Identify which cell holds the provided text, then report its [X, Y] central coordinate. 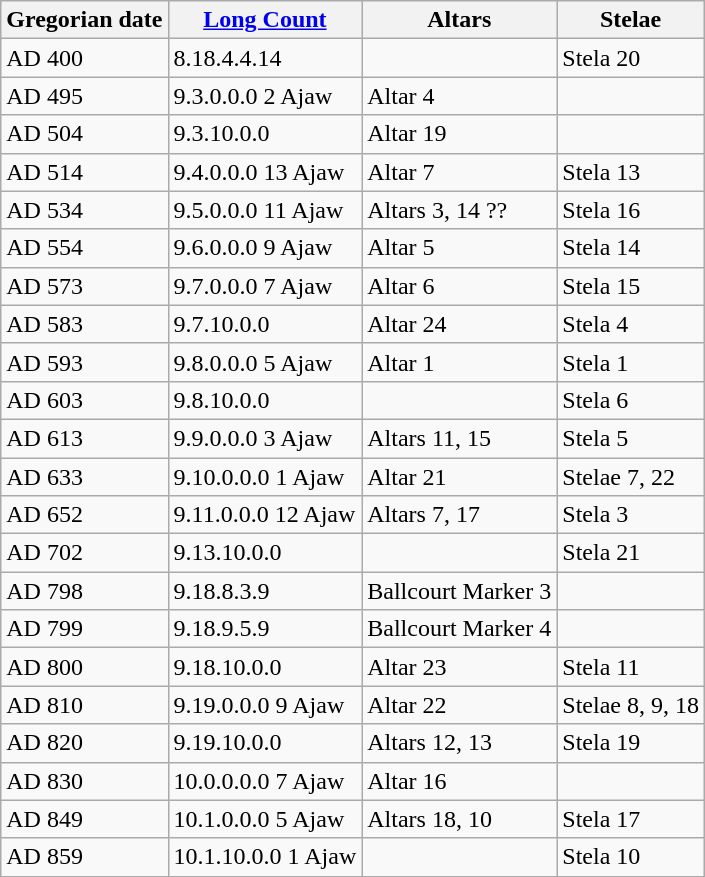
AD 633 [84, 477]
Stela 1 [631, 362]
Gregorian date [84, 20]
Altar 23 [460, 667]
AD 820 [84, 743]
Stela 19 [631, 743]
Altars 18, 10 [460, 819]
Altar 1 [460, 362]
9.5.0.0.0 11 Ajaw [265, 210]
AD 799 [84, 629]
Stela 11 [631, 667]
Stela 17 [631, 819]
Altars 3, 14 ?? [460, 210]
AD 534 [84, 210]
Stela 20 [631, 58]
AD 583 [84, 324]
Altar 7 [460, 172]
Stela 4 [631, 324]
Long Count [265, 20]
Stelae 7, 22 [631, 477]
9.19.0.0.0 9 Ajaw [265, 705]
Ballcourt Marker 3 [460, 591]
AD 849 [84, 819]
9.7.10.0.0 [265, 324]
AD 504 [84, 134]
AD 652 [84, 515]
Stela 21 [631, 553]
Stela 3 [631, 515]
AD 830 [84, 781]
Altar 24 [460, 324]
Stela 14 [631, 248]
8.18.4.4.14 [265, 58]
9.8.10.0.0 [265, 400]
Altars [460, 20]
9.11.0.0.0 12 Ajaw [265, 515]
AD 800 [84, 667]
AD 859 [84, 857]
Altar 5 [460, 248]
Stela 15 [631, 286]
9.18.9.5.9 [265, 629]
AD 593 [84, 362]
Ballcourt Marker 4 [460, 629]
9.9.0.0.0 3 Ajaw [265, 438]
Stela 5 [631, 438]
AD 702 [84, 553]
AD 554 [84, 248]
9.10.0.0.0 1 Ajaw [265, 477]
AD 613 [84, 438]
9.7.0.0.0 7 Ajaw [265, 286]
9.6.0.0.0 9 Ajaw [265, 248]
Altar 4 [460, 96]
9.3.0.0.0 2 Ajaw [265, 96]
Altars 12, 13 [460, 743]
AD 573 [84, 286]
Stelae 8, 9, 18 [631, 705]
9.8.0.0.0 5 Ajaw [265, 362]
9.4.0.0.0 13 Ajaw [265, 172]
Altar 6 [460, 286]
10.1.10.0.0 1 Ajaw [265, 857]
9.18.8.3.9 [265, 591]
AD 798 [84, 591]
9.3.10.0.0 [265, 134]
10.1.0.0.0 5 Ajaw [265, 819]
Altars 11, 15 [460, 438]
Altar 16 [460, 781]
AD 495 [84, 96]
Altar 22 [460, 705]
AD 514 [84, 172]
10.0.0.0.0 7 Ajaw [265, 781]
Stela 13 [631, 172]
9.13.10.0.0 [265, 553]
Altar 21 [460, 477]
AD 810 [84, 705]
AD 603 [84, 400]
Stela 6 [631, 400]
Stela 16 [631, 210]
AD 400 [84, 58]
Altar 19 [460, 134]
9.19.10.0.0 [265, 743]
Altars 7, 17 [460, 515]
Stela 10 [631, 857]
9.18.10.0.0 [265, 667]
Stelae [631, 20]
